Locate the cell with the specified text and output its [X, Y] center coordinate. 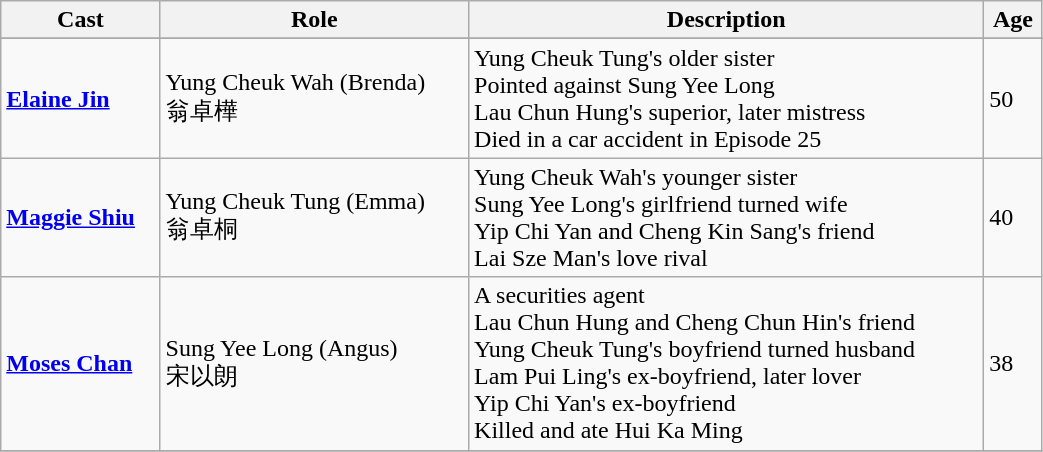
40 [1013, 218]
Yung Cheuk Tung (Emma)翁卓桐 [314, 218]
Yung Cheuk Tung's older sisterPointed against Sung Yee LongLau Chun Hung's superior, later mistressDied in a car accident in Episode 25 [726, 98]
Yung Cheuk Wah's younger sisterSung Yee Long's girlfriend turned wifeYip Chi Yan and Cheng Kin Sang's friendLai Sze Man's love rival [726, 218]
50 [1013, 98]
Maggie Shiu [80, 218]
Elaine Jin [80, 98]
Moses Chan [80, 364]
Description [726, 20]
Sung Yee Long (Angus)宋以朗 [314, 364]
38 [1013, 364]
Yung Cheuk Wah (Brenda)翁卓樺 [314, 98]
Role [314, 20]
Age [1013, 20]
Cast [80, 20]
